Output the (X, Y) coordinate of the center of the cell containing the given text.  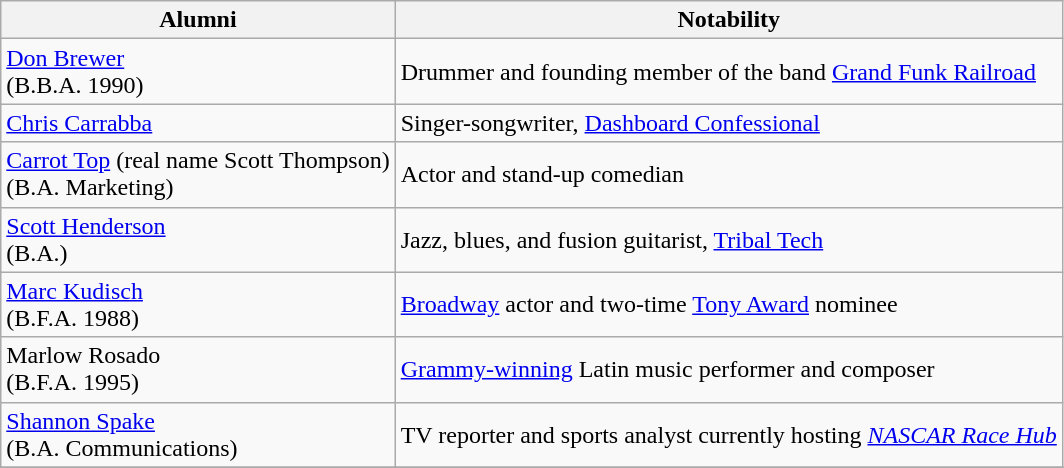
Notability (728, 20)
Jazz, blues, and fusion guitarist, Tribal Tech (728, 240)
Broadway actor and two-time Tony Award nominee (728, 304)
Shannon Spake (B.A. Communications) (198, 434)
Carrot Top (real name Scott Thompson)(B.A. Marketing) (198, 174)
Actor and stand-up comedian (728, 174)
Grammy-winning Latin music performer and composer (728, 370)
TV reporter and sports analyst currently hosting NASCAR Race Hub (728, 434)
Alumni (198, 20)
Don Brewer (B.B.A. 1990) (198, 72)
Scott Henderson (B.A.) (198, 240)
Marlow Rosado(B.F.A. 1995) (198, 370)
Drummer and founding member of the band Grand Funk Railroad (728, 72)
Marc Kudisch (B.F.A. 1988) (198, 304)
Singer-songwriter, Dashboard Confessional (728, 123)
Chris Carrabba (198, 123)
